Locate the cell with the specified text and output its [x, y] center coordinate. 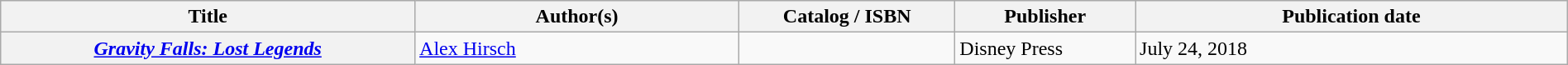
Publication date [1351, 17]
Gravity Falls: Lost Legends [208, 48]
Catalog / ISBN [847, 17]
Disney Press [1045, 48]
Alex Hirsch [577, 48]
Author(s) [577, 17]
Publisher [1045, 17]
July 24, 2018 [1351, 48]
Title [208, 17]
